Capture the cell that displays the provided text and extract its (X, Y) central coordinate. 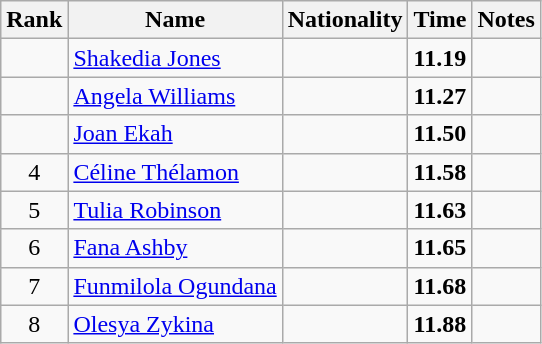
8 (34, 324)
6 (34, 248)
7 (34, 286)
11.19 (440, 58)
Joan Ekah (175, 134)
11.65 (440, 248)
11.58 (440, 172)
Céline Thélamon (175, 172)
Name (175, 20)
11.63 (440, 210)
Tulia Robinson (175, 210)
11.27 (440, 96)
5 (34, 210)
Nationality (345, 20)
Olesya Zykina (175, 324)
Time (440, 20)
Notes (506, 20)
Fana Ashby (175, 248)
Funmilola Ogundana (175, 286)
Rank (34, 20)
Angela Williams (175, 96)
11.50 (440, 134)
Shakedia Jones (175, 58)
4 (34, 172)
11.88 (440, 324)
11.68 (440, 286)
